Search for the cell housing the specified text and yield its (X, Y) center coordinate. 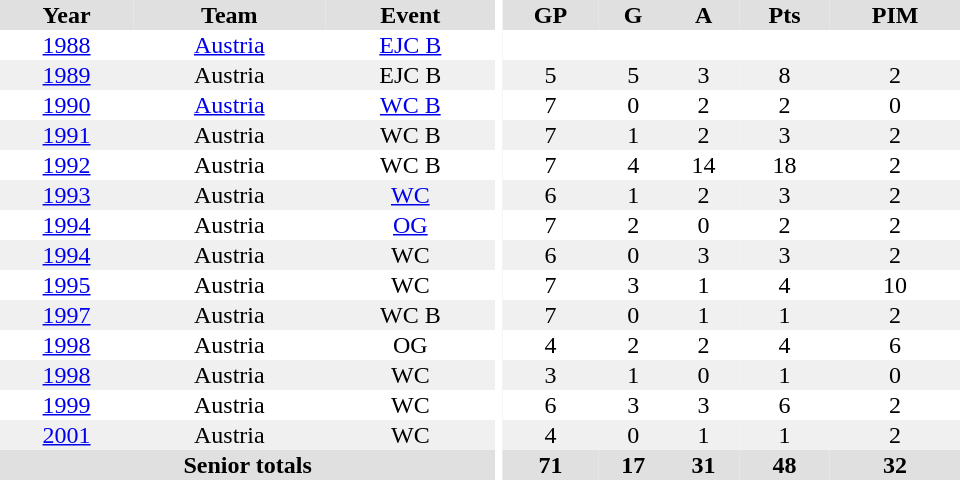
18 (784, 165)
1995 (66, 285)
A (703, 15)
17 (633, 465)
1989 (66, 75)
Pts (784, 15)
71 (550, 465)
48 (784, 465)
1997 (66, 315)
31 (703, 465)
Year (66, 15)
14 (703, 165)
Team (229, 15)
PIM (895, 15)
1992 (66, 165)
1990 (66, 105)
Event (410, 15)
1988 (66, 45)
G (633, 15)
8 (784, 75)
GP (550, 15)
1993 (66, 195)
32 (895, 465)
1991 (66, 135)
2001 (66, 435)
1999 (66, 405)
Senior totals (248, 465)
10 (895, 285)
